Provide the [x, y] coordinate of the cell's center where the given text is located.  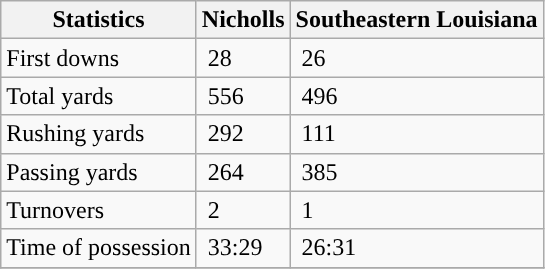
264 [243, 172]
Rushing yards [99, 134]
28 [243, 58]
Time of possession [99, 248]
Southeastern Louisiana [416, 20]
Total yards [99, 96]
26:31 [416, 248]
26 [416, 58]
385 [416, 172]
Passing yards [99, 172]
1 [416, 210]
33:29 [243, 248]
2 [243, 210]
292 [243, 134]
First downs [99, 58]
Turnovers [99, 210]
Nicholls [243, 20]
Statistics [99, 20]
496 [416, 96]
556 [243, 96]
111 [416, 134]
